Search for the cell housing the specified text and yield its [X, Y] center coordinate. 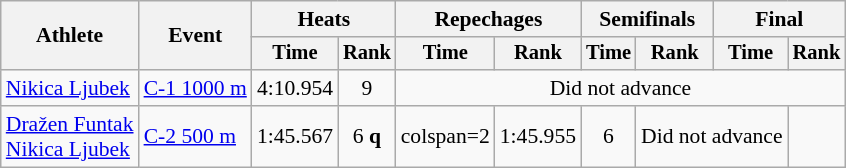
colspan=2 [446, 136]
Final [780, 19]
Heats [324, 19]
Repechages [488, 19]
1:45.567 [295, 136]
6 [608, 136]
6 q [367, 136]
C-2 500 m [196, 136]
Event [196, 36]
9 [367, 88]
Nikica Ljubek [70, 88]
C-1 1000 m [196, 88]
Athlete [70, 36]
Dražen FuntakNikica Ljubek [70, 136]
4:10.954 [295, 88]
Semifinals [647, 19]
1:45.955 [538, 136]
